Extract the (x, y) coordinate from the center of the cell holding the provided text.  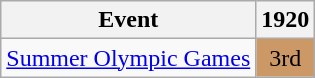
1920 (286, 20)
Summer Olympic Games (128, 58)
Event (128, 20)
3rd (286, 58)
